Search for the cell housing the specified text and yield its [X, Y] center coordinate. 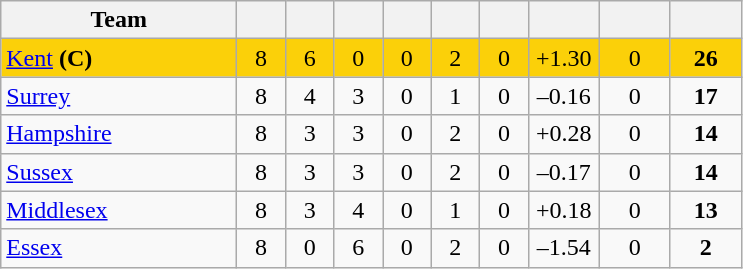
Surrey [119, 96]
Hampshire [119, 134]
+1.30 [564, 58]
Kent (C) [119, 58]
Essex [119, 248]
Middlesex [119, 210]
Team [119, 20]
–0.16 [564, 96]
26 [706, 58]
17 [706, 96]
13 [706, 210]
–0.17 [564, 172]
–1.54 [564, 248]
Sussex [119, 172]
+0.18 [564, 210]
+0.28 [564, 134]
